Find where the given text appears and provide that cell's center as [x, y] coordinate. 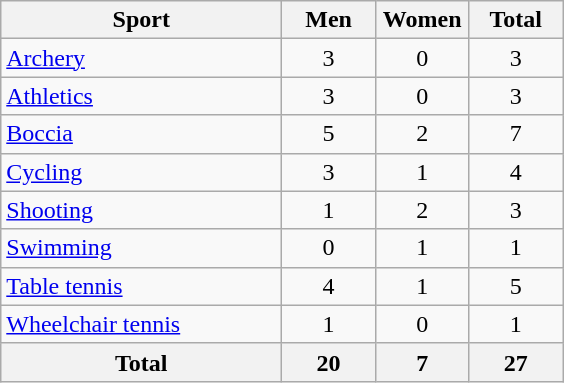
Swimming [142, 248]
Athletics [142, 96]
Wheelchair tennis [142, 324]
Men [329, 20]
Boccia [142, 134]
20 [329, 362]
Shooting [142, 210]
Table tennis [142, 286]
Archery [142, 58]
Women [422, 20]
Sport [142, 20]
Cycling [142, 172]
27 [516, 362]
